Scan for the cell matching the given text and deliver its [X, Y] coordinate at center. 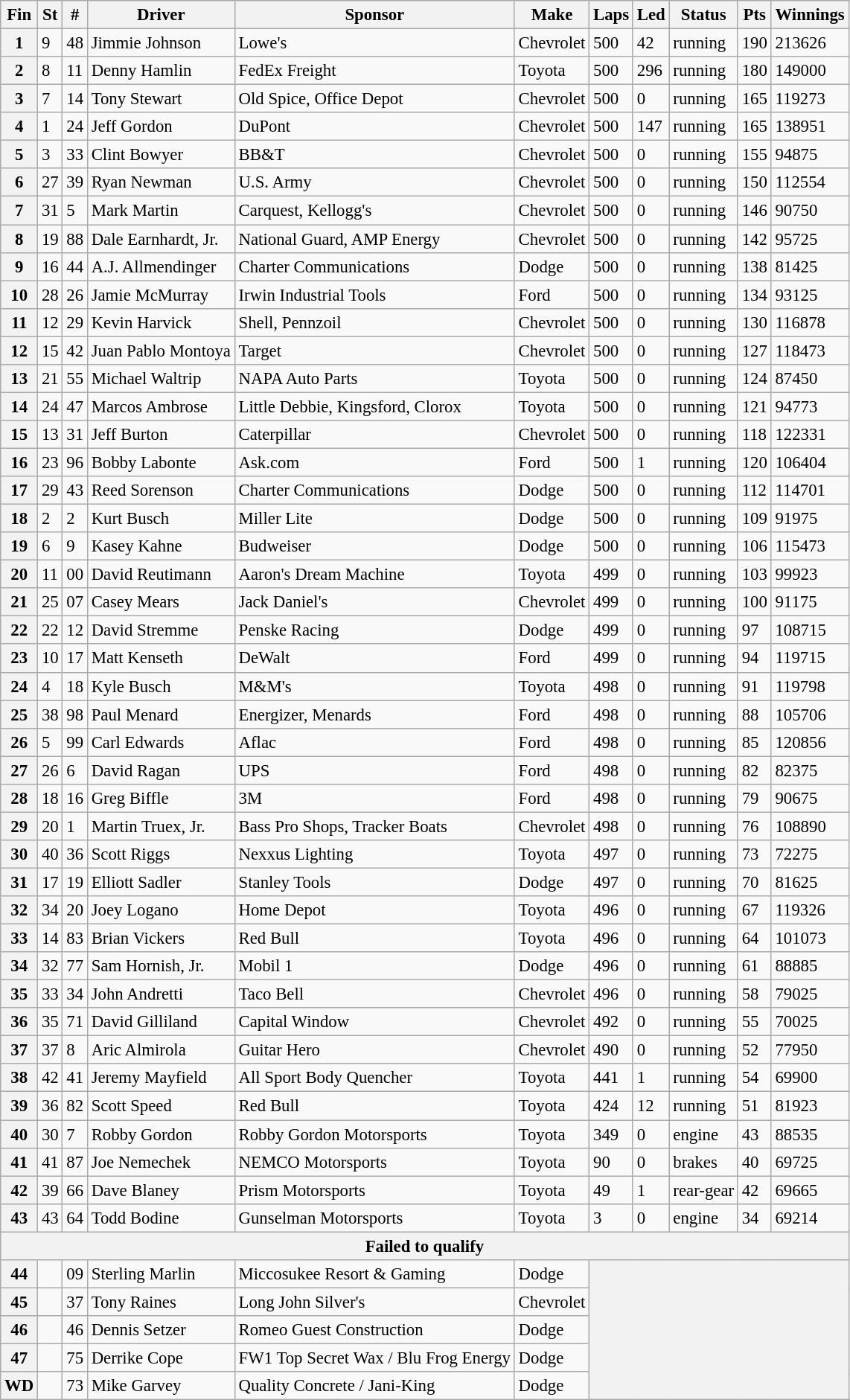
90675 [810, 799]
Carl Edwards [161, 742]
DuPont [374, 127]
155 [755, 155]
David Gilliland [161, 1022]
120 [755, 462]
114701 [810, 490]
A.J. Allmendinger [161, 266]
Dave Blaney [161, 1190]
119273 [810, 99]
Jamie McMurray [161, 295]
77950 [810, 1050]
70025 [810, 1022]
45 [19, 1302]
105706 [810, 715]
Prism Motorsports [374, 1190]
Driver [161, 15]
Jeremy Mayfield [161, 1078]
Irwin Industrial Tools [374, 295]
David Stremme [161, 630]
134 [755, 295]
David Ragan [161, 770]
66 [74, 1190]
69725 [810, 1162]
Aaron's Dream Machine [374, 575]
09 [74, 1274]
88885 [810, 966]
Ask.com [374, 462]
149000 [810, 71]
Dennis Setzer [161, 1330]
51 [755, 1106]
112554 [810, 182]
Robby Gordon Motorsports [374, 1134]
106404 [810, 462]
Stanley Tools [374, 882]
# [74, 15]
81923 [810, 1106]
146 [755, 211]
91975 [810, 519]
Scott Riggs [161, 854]
71 [74, 1022]
72275 [810, 854]
NEMCO Motorsports [374, 1162]
54 [755, 1078]
St [51, 15]
Marcos Ambrose [161, 406]
91 [755, 686]
U.S. Army [374, 182]
213626 [810, 43]
BB&T [374, 155]
58 [755, 994]
rear-gear [703, 1190]
07 [74, 602]
81625 [810, 882]
Tony Raines [161, 1302]
90750 [810, 211]
138 [755, 266]
97 [755, 630]
Miller Lite [374, 519]
Pts [755, 15]
Denny Hamlin [161, 71]
Derrike Cope [161, 1358]
83 [74, 939]
147 [651, 127]
98 [74, 715]
Kevin Harvick [161, 322]
75 [74, 1358]
138951 [810, 127]
Little Debbie, Kingsford, Clorox [374, 406]
Todd Bodine [161, 1218]
Aflac [374, 742]
Sam Hornish, Jr. [161, 966]
441 [612, 1078]
95725 [810, 239]
48 [74, 43]
Old Spice, Office Depot [374, 99]
All Sport Body Quencher [374, 1078]
94773 [810, 406]
492 [612, 1022]
Bobby Labonte [161, 462]
69214 [810, 1218]
296 [651, 71]
DeWalt [374, 659]
Energizer, Menards [374, 715]
103 [755, 575]
Home Depot [374, 910]
Michael Waltrip [161, 379]
Mobil 1 [374, 966]
106 [755, 546]
Casey Mears [161, 602]
Sterling Marlin [161, 1274]
Juan Pablo Montoya [161, 351]
Jimmie Johnson [161, 43]
Elliott Sadler [161, 882]
David Reutimann [161, 575]
Jack Daniel's [374, 602]
349 [612, 1134]
Guitar Hero [374, 1050]
Target [374, 351]
122331 [810, 435]
Sponsor [374, 15]
Joey Logano [161, 910]
Scott Speed [161, 1106]
82375 [810, 770]
Shell, Pennzoil [374, 322]
67 [755, 910]
108715 [810, 630]
Greg Biffle [161, 799]
Romeo Guest Construction [374, 1330]
FW1 Top Secret Wax / Blu Frog Energy [374, 1358]
Led [651, 15]
90 [612, 1162]
Kurt Busch [161, 519]
Clint Bowyer [161, 155]
119326 [810, 910]
Kasey Kahne [161, 546]
Martin Truex, Jr. [161, 826]
Mark Martin [161, 211]
424 [612, 1106]
77 [74, 966]
Matt Kenseth [161, 659]
99923 [810, 575]
119715 [810, 659]
112 [755, 490]
Robby Gordon [161, 1134]
118473 [810, 351]
Capital Window [374, 1022]
3M [374, 799]
109 [755, 519]
Winnings [810, 15]
61 [755, 966]
Jeff Gordon [161, 127]
76 [755, 826]
79 [755, 799]
00 [74, 575]
88535 [810, 1134]
69900 [810, 1078]
Paul Menard [161, 715]
108890 [810, 826]
Long John Silver's [374, 1302]
190 [755, 43]
119798 [810, 686]
brakes [703, 1162]
85 [755, 742]
81425 [810, 266]
52 [755, 1050]
96 [74, 462]
Failed to qualify [424, 1246]
49 [612, 1190]
Penske Racing [374, 630]
Kyle Busch [161, 686]
National Guard, AMP Energy [374, 239]
150 [755, 182]
124 [755, 379]
100 [755, 602]
180 [755, 71]
Status [703, 15]
115473 [810, 546]
Make [552, 15]
87 [74, 1162]
118 [755, 435]
Ryan Newman [161, 182]
120856 [810, 742]
Taco Bell [374, 994]
Lowe's [374, 43]
87450 [810, 379]
94875 [810, 155]
Tony Stewart [161, 99]
142 [755, 239]
Dale Earnhardt, Jr. [161, 239]
Gunselman Motorsports [374, 1218]
69665 [810, 1190]
Nexxus Lighting [374, 854]
93125 [810, 295]
79025 [810, 994]
John Andretti [161, 994]
Fin [19, 15]
WD [19, 1386]
M&M's [374, 686]
FedEx Freight [374, 71]
Mike Garvey [161, 1386]
Miccosukee Resort & Gaming [374, 1274]
101073 [810, 939]
Jeff Burton [161, 435]
127 [755, 351]
NAPA Auto Parts [374, 379]
91175 [810, 602]
Joe Nemechek [161, 1162]
130 [755, 322]
Laps [612, 15]
490 [612, 1050]
Brian Vickers [161, 939]
Carquest, Kellogg's [374, 211]
Budweiser [374, 546]
UPS [374, 770]
121 [755, 406]
Aric Almirola [161, 1050]
Reed Sorenson [161, 490]
Quality Concrete / Jani-King [374, 1386]
116878 [810, 322]
94 [755, 659]
70 [755, 882]
Caterpillar [374, 435]
99 [74, 742]
Bass Pro Shops, Tracker Boats [374, 826]
